Return (X, Y) of the center of cell containing provided text 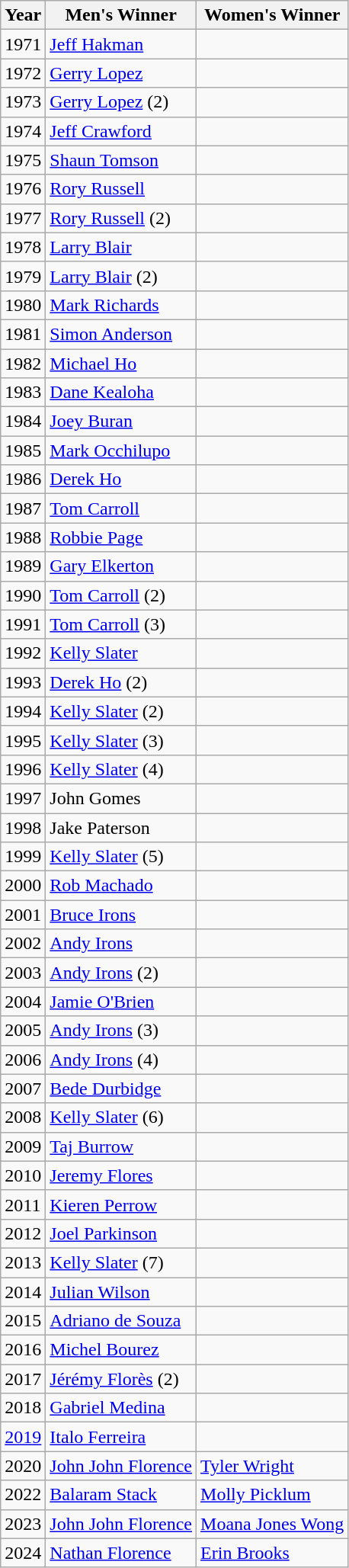
Gabriel Medina (121, 1408)
Kelly Slater (7) (121, 1262)
Molly Picklum (273, 1495)
2016 (23, 1350)
Nathan Florence (121, 1553)
Moana Jones Wong (273, 1524)
2002 (23, 944)
1991 (23, 624)
Tom Carroll (2) (121, 595)
Dane Kealoha (121, 393)
Kelly Slater (3) (121, 740)
Adriano de Souza (121, 1321)
Gary Elkerton (121, 566)
Jeff Hakman (121, 44)
Gerry Lopez (2) (121, 102)
Larry Blair (2) (121, 276)
1974 (23, 131)
Kelly Slater (6) (121, 1117)
1997 (23, 798)
1992 (23, 653)
1985 (23, 451)
1989 (23, 566)
John Gomes (121, 798)
1996 (23, 769)
1987 (23, 508)
1975 (23, 160)
1984 (23, 422)
Kelly Slater (2) (121, 711)
Italo Ferreira (121, 1437)
Larry Blair (121, 247)
Year (23, 15)
Joel Parkinson (121, 1233)
Andy Irons (4) (121, 1060)
1990 (23, 595)
Andy Irons (3) (121, 1031)
2000 (23, 886)
1973 (23, 102)
1978 (23, 247)
2022 (23, 1495)
2013 (23, 1262)
1980 (23, 305)
Kieren Perrow (121, 1204)
Rory Russell (121, 189)
Tom Carroll (121, 508)
2003 (23, 973)
2017 (23, 1379)
2004 (23, 1002)
Jérémy Florès (2) (121, 1379)
1981 (23, 334)
1971 (23, 44)
2001 (23, 915)
2009 (23, 1146)
Jake Paterson (121, 827)
2010 (23, 1175)
1995 (23, 740)
Gerry Lopez (121, 73)
Kelly Slater (5) (121, 857)
2024 (23, 1553)
1983 (23, 393)
1986 (23, 479)
2011 (23, 1204)
Joey Buran (121, 422)
2015 (23, 1321)
Shaun Tomson (121, 160)
Derek Ho (121, 479)
Kelly Slater (121, 653)
Bruce Irons (121, 915)
Jeff Crawford (121, 131)
1998 (23, 827)
Michel Bourez (121, 1350)
2020 (23, 1466)
2019 (23, 1437)
2014 (23, 1292)
2018 (23, 1408)
Bede Durbidge (121, 1089)
Andy Irons (121, 944)
Julian Wilson (121, 1292)
1982 (23, 364)
Tyler Wright (273, 1466)
Robbie Page (121, 537)
Erin Brooks (273, 1553)
1999 (23, 857)
1993 (23, 682)
Taj Burrow (121, 1146)
1988 (23, 537)
Tom Carroll (3) (121, 624)
1977 (23, 218)
2006 (23, 1060)
Kelly Slater (4) (121, 769)
Jamie O'Brien (121, 1002)
2007 (23, 1089)
Andy Irons (2) (121, 973)
Michael Ho (121, 364)
1972 (23, 73)
Derek Ho (2) (121, 682)
2005 (23, 1031)
Men's Winner (121, 15)
Mark Occhilupo (121, 451)
2023 (23, 1524)
Simon Anderson (121, 334)
Rory Russell (2) (121, 218)
Rob Machado (121, 886)
1976 (23, 189)
2008 (23, 1117)
1979 (23, 276)
Women's Winner (273, 15)
Balaram Stack (121, 1495)
Jeremy Flores (121, 1175)
Mark Richards (121, 305)
1994 (23, 711)
2012 (23, 1233)
